For the text-containing cell, return its midpoint in (x, y) coordinate format. 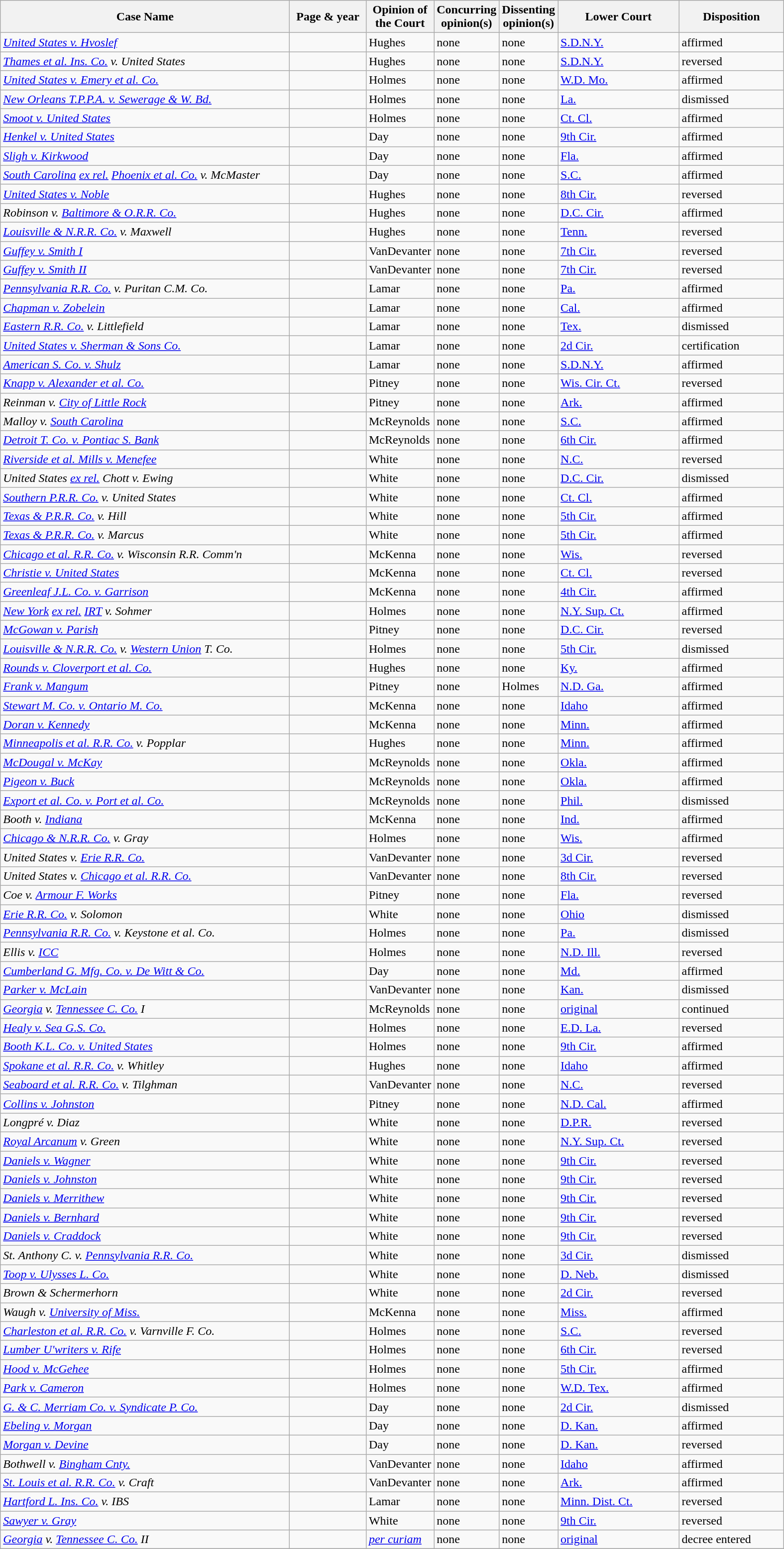
United States v. Noble (145, 194)
Dissenting opinion(s) (529, 17)
Waugh v. University of Miss. (145, 1312)
Rounds v. Cloverport et al. Co. (145, 668)
Southern P.R.R. Co. v. United States (145, 497)
Chicago & N.R.R. Co. v. Gray (145, 838)
per curiam (400, 1540)
certification (732, 346)
Ebeling v. Morgan (145, 1426)
Spokane et al. R.R. Co. v. Whitley (145, 1066)
Doran v. Kennedy (145, 724)
United States v. Hvoslef (145, 42)
Louisville & N.R.R. Co. v. Maxwell (145, 232)
Miss. (619, 1312)
Stewart M. Co. v. Ontario M. Co. (145, 706)
Disposition (732, 17)
Opinion of the Court (400, 17)
Phil. (619, 800)
decree entered (732, 1540)
La. (619, 99)
Booth v. Indiana (145, 819)
Robinson v. Baltimore & O.R.R. Co. (145, 213)
Sawyer v. Gray (145, 1521)
Morgan v. Devine (145, 1444)
Minn. Dist. Ct. (619, 1502)
St. Anthony C. v. Pennsylvania R.R. Co. (145, 1255)
Daniels v. Johnston (145, 1180)
Pigeon v. Buck (145, 781)
Wis. Cir. Ct. (619, 383)
Concurring opinion(s) (467, 17)
Texas & P.R.R. Co. v. Marcus (145, 535)
Park v. Cameron (145, 1388)
Lumber U'writers v. Rife (145, 1350)
Daniels v. Merrithew (145, 1198)
American S. Co. v. Shulz (145, 364)
Parker v. McLain (145, 990)
United States ex rel. Chott v. Ewing (145, 478)
Thames et al. Ins. Co. v. United States (145, 61)
Smoot v. United States (145, 118)
Ky. (619, 668)
N.D. Ga. (619, 687)
Page & year (328, 17)
Daniels v. Bernhard (145, 1217)
Collins v. Johnston (145, 1103)
Longpré v. Diaz (145, 1122)
Hartford L. Ins. Co. v. IBS (145, 1502)
Guffey v. Smith II (145, 270)
Greenleaf J.L. Co. v. Garrison (145, 592)
Case Name (145, 17)
South Carolina ex rel. Phoenix et al. Co. v. McMaster (145, 175)
Daniels v. Craddock (145, 1236)
Reinman v. City of Little Rock (145, 402)
Cal. (619, 308)
Guffey v. Smith I (145, 250)
Christie v. United States (145, 573)
McGowan v. Parish (145, 630)
D.P.R. (619, 1122)
Bothwell v. Bingham Cnty. (145, 1463)
Georgia v. Tennessee C. Co. I (145, 1009)
United States v. Chicago et al. R.R. Co. (145, 876)
Md. (619, 971)
Booth K.L. Co. v. United States (145, 1047)
Knapp v. Alexander et al. Co. (145, 383)
E.D. La. (619, 1028)
McDougal v. McKay (145, 762)
Hood v. McGehee (145, 1369)
Coe v. Armour F. Works (145, 895)
Sligh v. Kirkwood (145, 156)
Detroit T. Co. v. Pontiac S. Bank (145, 440)
Chicago et al. R.R. Co. v. Wisconsin R.R. Comm'n (145, 554)
Cumberland G. Mfg. Co. v. De Witt & Co. (145, 971)
Riverside et al. Mills v. Menefee (145, 459)
Georgia v. Tennessee C. Co. II (145, 1540)
Eastern R.R. Co. v. Littlefield (145, 327)
Export et al. Co. v. Port et al. Co. (145, 800)
Ohio (619, 914)
Lower Court (619, 17)
N.D. Ill. (619, 952)
Tex. (619, 327)
Frank v. Mangum (145, 687)
Royal Arcanum v. Green (145, 1141)
Chapman v. Zobelein (145, 308)
United States v. Emery et al. Co. (145, 80)
W.D. Mo. (619, 80)
United States v. Erie R.R. Co. (145, 857)
4th Cir. (619, 592)
Kan. (619, 990)
N.D. Cal. (619, 1103)
W.D. Tex. (619, 1388)
Minneapolis et al. R.R. Co. v. Popplar (145, 743)
Pennsylvania R.R. Co. v. Puritan C.M. Co. (145, 289)
continued (732, 1009)
Ind. (619, 819)
Tenn. (619, 232)
Pennsylvania R.R. Co. v. Keystone et al. Co. (145, 933)
Toop v. Ulysses L. Co. (145, 1274)
Ellis v. ICC (145, 952)
New Orleans T.P.P.A. v. Sewerage & W. Bd. (145, 99)
D. Neb. (619, 1274)
Daniels v. Wagner (145, 1161)
Brown & Schermerhorn (145, 1293)
Seaboard et al. R.R. Co. v. Tilghman (145, 1084)
Healy v. Sea G.S. Co. (145, 1028)
United States v. Sherman & Sons Co. (145, 346)
Malloy v. South Carolina (145, 421)
G. & C. Merriam Co. v. Syndicate P. Co. (145, 1407)
Charleston et al. R.R. Co. v. Varnville F. Co. (145, 1331)
St. Louis et al. R.R. Co. v. Craft (145, 1483)
New York ex rel. IRT v. Sohmer (145, 611)
Louisville & N.R.R. Co. v. Western Union T. Co. (145, 649)
Erie R.R. Co. v. Solomon (145, 914)
Henkel v. United States (145, 137)
Texas & P.R.R. Co. v. Hill (145, 516)
